Return (X, Y) of the center of cell containing provided text 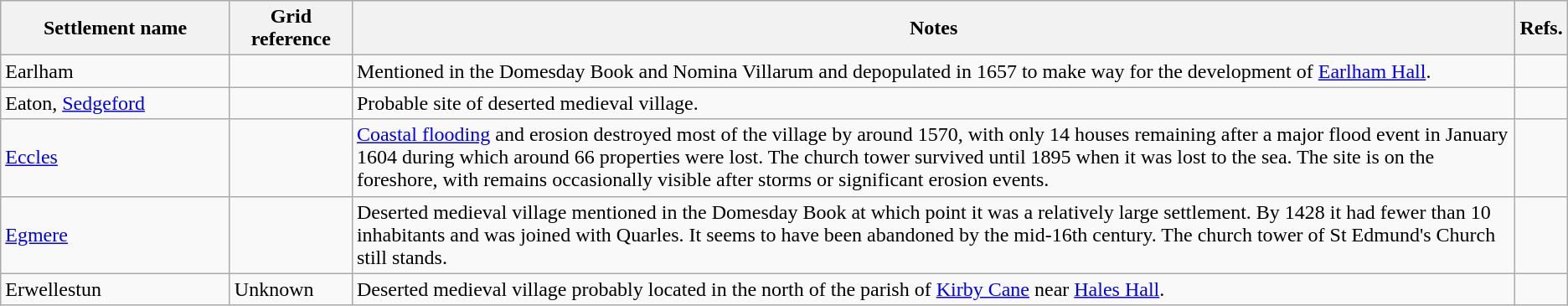
Eaton, Sedgeford (116, 103)
Probable site of deserted medieval village. (933, 103)
Settlement name (116, 29)
Mentioned in the Domesday Book and Nomina Villarum and depopulated in 1657 to make way for the development of Earlham Hall. (933, 71)
Deserted medieval village probably located in the north of the parish of Kirby Cane near Hales Hall. (933, 289)
Erwellestun (116, 289)
Earlham (116, 71)
Refs. (1541, 29)
Notes (933, 29)
Eccles (116, 158)
Egmere (116, 235)
Unknown (291, 289)
Grid reference (291, 29)
